Determine the [x, y] coordinate at the center of the cell enclosing the given text.  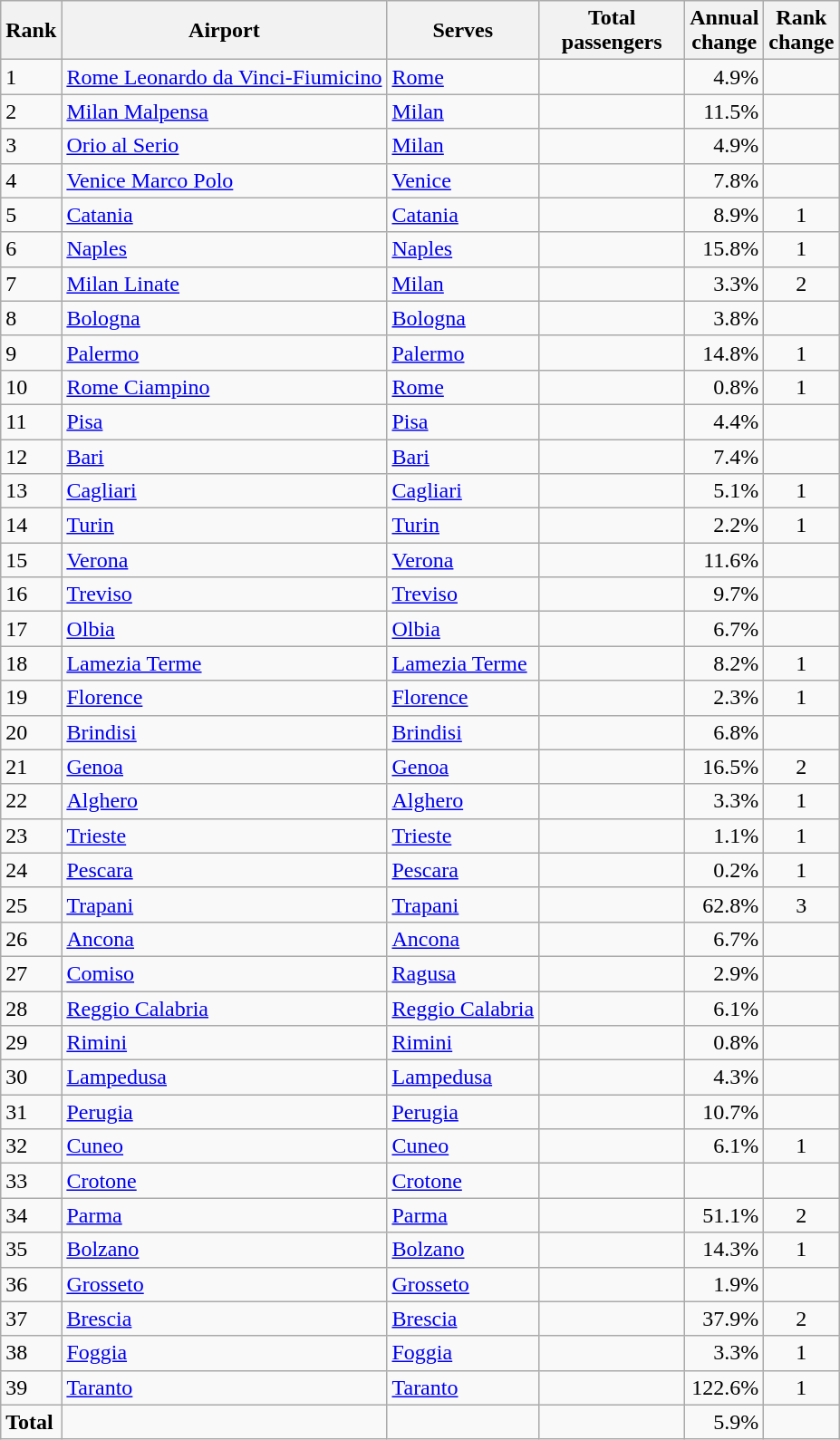
2.3% [725, 698]
Total [31, 1422]
13 [31, 491]
6.8% [725, 732]
27 [31, 973]
9 [31, 353]
15 [31, 560]
10.7% [725, 1112]
8.2% [725, 663]
14.3% [725, 1250]
Milan Linate [225, 284]
39 [31, 1387]
31 [31, 1112]
35 [31, 1250]
14.8% [725, 353]
16.5% [725, 767]
2.9% [725, 973]
2.2% [725, 526]
Venice Marco Polo [225, 180]
9.7% [725, 594]
11.6% [725, 560]
1.1% [725, 836]
Orio al Serio [225, 146]
Rank [31, 31]
14 [31, 526]
Airport [225, 31]
37.9% [725, 1319]
12 [31, 456]
Rankchange [801, 31]
4 [31, 180]
0.2% [725, 870]
37 [31, 1319]
Serves [463, 31]
28 [31, 1009]
20 [31, 732]
7 [31, 284]
8.9% [725, 215]
5 [31, 215]
51.1% [725, 1215]
19 [31, 698]
Ragusa [463, 973]
6 [31, 249]
8 [31, 318]
4.4% [725, 421]
36 [31, 1284]
Totalpassengers [613, 31]
34 [31, 1215]
Annualchange [725, 31]
25 [31, 904]
62.8% [725, 904]
1.9% [725, 1284]
38 [31, 1353]
5.9% [725, 1422]
22 [31, 801]
11 [31, 421]
21 [31, 767]
5.1% [725, 491]
33 [31, 1181]
Rome Leonardo da Vinci-Fiumicino [225, 77]
Venice [463, 180]
29 [31, 1043]
4.3% [725, 1078]
26 [31, 939]
3.8% [725, 318]
Rome Ciampino [225, 387]
17 [31, 629]
16 [31, 594]
11.5% [725, 111]
Milan Malpensa [225, 111]
122.6% [725, 1387]
30 [31, 1078]
24 [31, 870]
18 [31, 663]
7.4% [725, 456]
7.8% [725, 180]
15.8% [725, 249]
23 [31, 836]
10 [31, 387]
Comiso [225, 973]
32 [31, 1146]
